Find where the given text appears and provide that cell's center as (X, Y) coordinate. 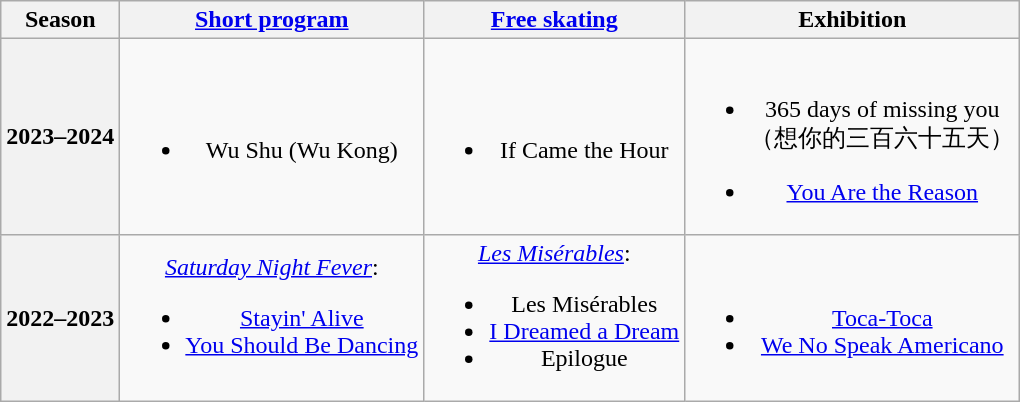
Wu Shu (Wu Kong) (272, 137)
2023–2024 (60, 137)
365 days of missing you（想你的三百六十五天） You Are the Reason (852, 137)
Exhibition (852, 20)
Free skating (554, 20)
Short program (272, 20)
Les Misérables:Les Misérables I Dreamed a Dream Epilogue (554, 318)
Saturday Night Fever:Stayin' AliveYou Should Be Dancing (272, 318)
Season (60, 20)
2022–2023 (60, 318)
If Came the Hour (554, 137)
Toca-Toca We No Speak Americano (852, 318)
